For the text-containing cell, return its midpoint in [x, y] coordinate format. 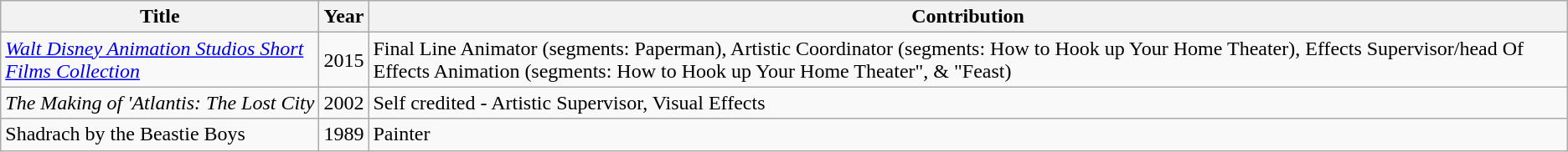
Painter [968, 134]
2002 [343, 103]
Self credited - Artistic Supervisor, Visual Effects [968, 103]
Shadrach by the Beastie Boys [160, 134]
Contribution [968, 17]
2015 [343, 60]
Title [160, 17]
Year [343, 17]
1989 [343, 134]
The Making of 'Atlantis: The Lost City [160, 103]
Walt Disney Animation Studios Short Films Collection [160, 60]
